Locate the cell with the specified text and output its [X, Y] center coordinate. 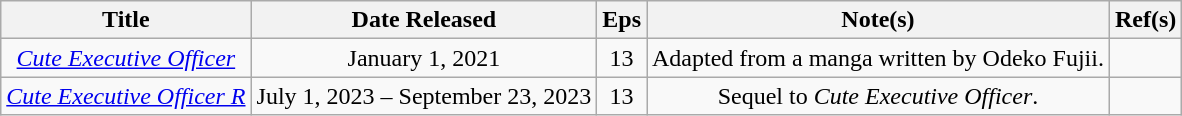
Sequel to Cute Executive Officer. [878, 96]
Date Released [424, 20]
July 1, 2023 – September 23, 2023 [424, 96]
Cute Executive Officer R [126, 96]
Cute Executive Officer [126, 58]
Ref(s) [1145, 20]
Note(s) [878, 20]
Adapted from a manga written by Odeko Fujii. [878, 58]
Eps [622, 20]
January 1, 2021 [424, 58]
Title [126, 20]
